Determine the (X, Y) coordinate at the center of the cell enclosing the given text.  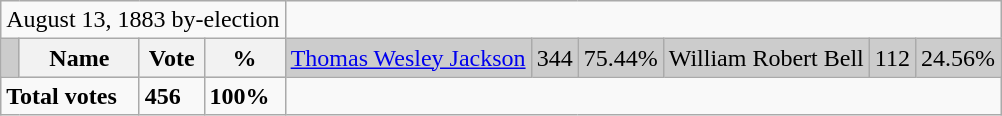
456 (172, 96)
August 13, 1883 by-election (143, 20)
75.44% (620, 58)
Thomas Wesley Jackson (408, 58)
Vote (172, 58)
24.56% (958, 58)
344 (554, 58)
Name (79, 58)
% (244, 58)
Total votes (70, 96)
112 (892, 58)
100% (244, 96)
William Robert Bell (766, 58)
